Provide the (x, y) coordinate of the cell's center where the given text is located.  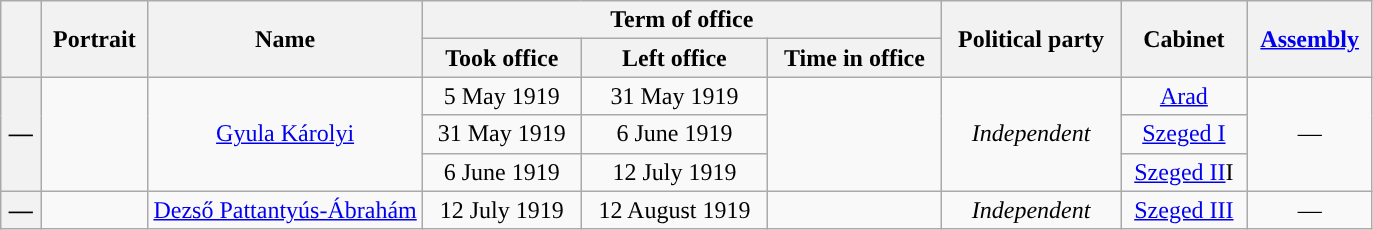
Dezső Pattantyús-Ábrahám (285, 210)
Term of office (682, 20)
Assembly (1310, 39)
Name (285, 39)
Time in office (855, 58)
Szeged I (1184, 134)
Arad (1184, 96)
Political party (1031, 39)
Gyula Károlyi (285, 134)
Left office (674, 58)
Portrait (94, 39)
5 May 1919 (502, 96)
Cabinet (1184, 39)
12 August 1919 (674, 210)
Took office (502, 58)
